Provide the (x, y) coordinate of the cell's center where the given text is located.  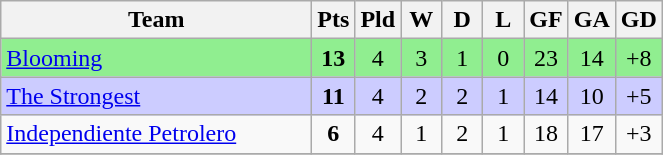
GA (592, 20)
W (422, 20)
10 (592, 96)
Pld (378, 20)
D (462, 20)
Team (156, 20)
+8 (638, 58)
GD (638, 20)
13 (334, 58)
The Strongest (156, 96)
L (504, 20)
+3 (638, 134)
+5 (638, 96)
0 (504, 58)
18 (546, 134)
GF (546, 20)
11 (334, 96)
3 (422, 58)
23 (546, 58)
17 (592, 134)
Pts (334, 20)
Independiente Petrolero (156, 134)
6 (334, 134)
Blooming (156, 58)
